Determine the [x, y] coordinate at the center of the cell enclosing the given text.  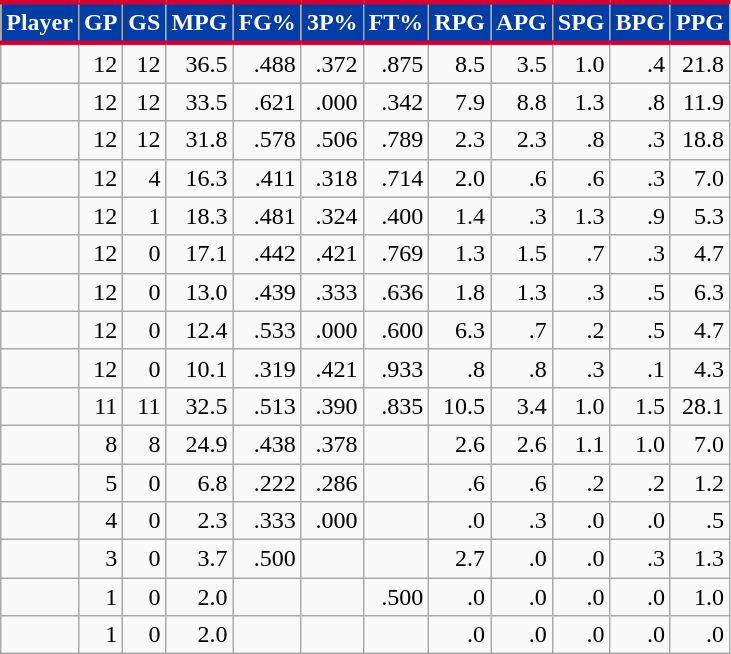
24.9 [200, 444]
APG [522, 22]
1.4 [460, 216]
.714 [396, 178]
.875 [396, 63]
PPG [700, 22]
10.1 [200, 368]
18.3 [200, 216]
1.8 [460, 292]
8.5 [460, 63]
.318 [332, 178]
.442 [267, 254]
2.7 [460, 559]
GP [100, 22]
.4 [640, 63]
4.3 [700, 368]
.9 [640, 216]
.578 [267, 140]
Player [40, 22]
.506 [332, 140]
12.4 [200, 330]
GS [144, 22]
7.9 [460, 102]
3P% [332, 22]
.378 [332, 444]
.600 [396, 330]
6.8 [200, 483]
31.8 [200, 140]
3.4 [522, 406]
BPG [640, 22]
3.5 [522, 63]
17.1 [200, 254]
16.3 [200, 178]
.533 [267, 330]
.769 [396, 254]
3 [100, 559]
.390 [332, 406]
FG% [267, 22]
32.5 [200, 406]
.481 [267, 216]
11.9 [700, 102]
.621 [267, 102]
3.7 [200, 559]
.488 [267, 63]
SPG [581, 22]
RPG [460, 22]
.1 [640, 368]
.400 [396, 216]
.438 [267, 444]
13.0 [200, 292]
1.1 [581, 444]
.222 [267, 483]
.439 [267, 292]
8.8 [522, 102]
5 [100, 483]
.372 [332, 63]
.933 [396, 368]
5.3 [700, 216]
.789 [396, 140]
33.5 [200, 102]
.636 [396, 292]
10.5 [460, 406]
.835 [396, 406]
21.8 [700, 63]
.319 [267, 368]
28.1 [700, 406]
FT% [396, 22]
.286 [332, 483]
MPG [200, 22]
.411 [267, 178]
18.8 [700, 140]
36.5 [200, 63]
.342 [396, 102]
.324 [332, 216]
1.2 [700, 483]
.513 [267, 406]
